Identify which cell holds the provided text, then report its [x, y] central coordinate. 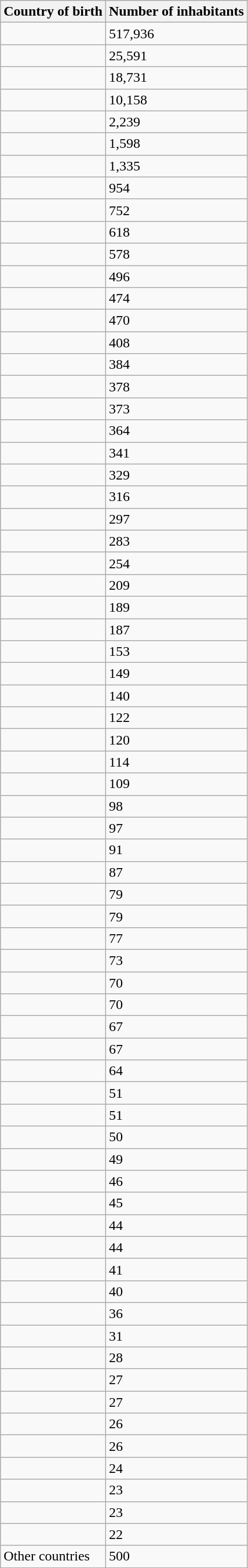
1,598 [176, 144]
10,158 [176, 100]
24 [176, 1468]
496 [176, 277]
384 [176, 365]
18,731 [176, 78]
46 [176, 1181]
98 [176, 806]
Country of birth [53, 12]
378 [176, 387]
36 [176, 1313]
297 [176, 519]
752 [176, 210]
329 [176, 475]
209 [176, 585]
64 [176, 1071]
474 [176, 299]
618 [176, 232]
316 [176, 497]
2,239 [176, 122]
189 [176, 607]
109 [176, 784]
578 [176, 254]
87 [176, 872]
373 [176, 409]
22 [176, 1534]
364 [176, 431]
45 [176, 1203]
470 [176, 321]
187 [176, 629]
Other countries [53, 1556]
341 [176, 453]
954 [176, 188]
Number of inhabitants [176, 12]
77 [176, 938]
140 [176, 696]
31 [176, 1335]
1,335 [176, 166]
153 [176, 652]
97 [176, 828]
25,591 [176, 56]
114 [176, 762]
40 [176, 1291]
254 [176, 563]
50 [176, 1137]
517,936 [176, 34]
149 [176, 674]
73 [176, 960]
500 [176, 1556]
41 [176, 1269]
408 [176, 343]
49 [176, 1159]
120 [176, 740]
91 [176, 850]
28 [176, 1358]
122 [176, 718]
283 [176, 541]
